Output the [X, Y] coordinate of the center of the cell containing the given text.  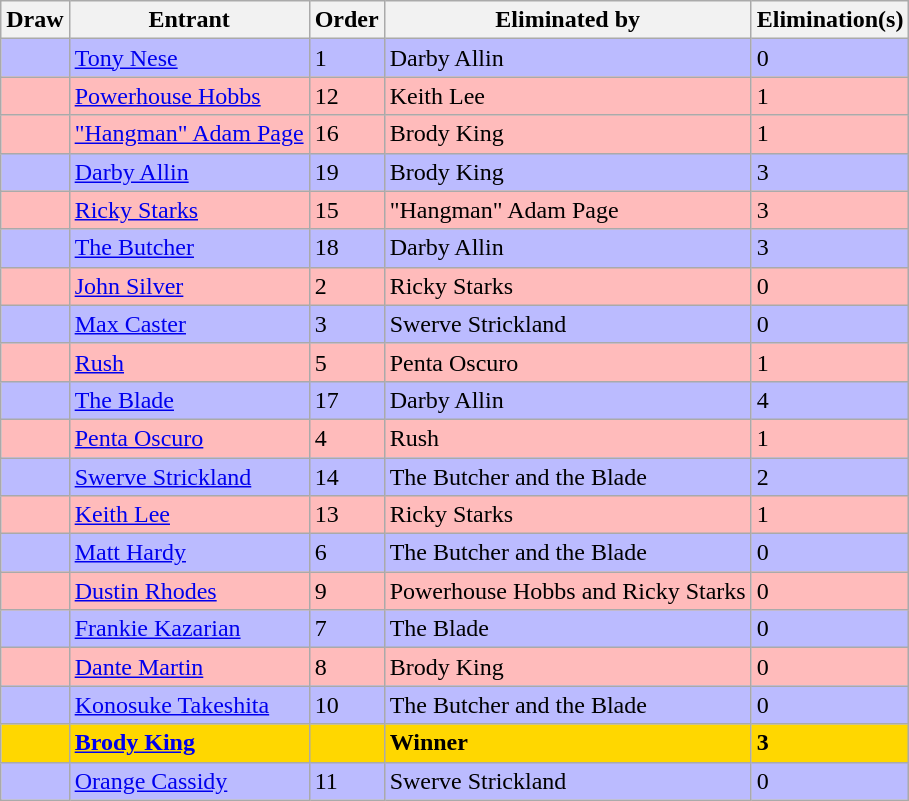
17 [346, 400]
18 [346, 248]
Dustin Rhodes [189, 591]
Eliminated by [568, 20]
Order [346, 20]
Draw [35, 20]
15 [346, 210]
10 [346, 705]
12 [346, 96]
Powerhouse Hobbs [189, 96]
Konosuke Takeshita [189, 705]
Frankie Kazarian [189, 629]
8 [346, 667]
Orange Cassidy [189, 781]
Matt Hardy [189, 553]
Entrant [189, 20]
19 [346, 172]
5 [346, 362]
Elimination(s) [830, 20]
Powerhouse Hobbs and Ricky Starks [568, 591]
14 [346, 477]
The Butcher [189, 248]
6 [346, 553]
9 [346, 591]
7 [346, 629]
Tony Nese [189, 58]
11 [346, 781]
Max Caster [189, 324]
16 [346, 134]
John Silver [189, 286]
13 [346, 515]
Winner [568, 743]
Dante Martin [189, 667]
